Determine the (X, Y) coordinate at the center of the cell enclosing the given text.  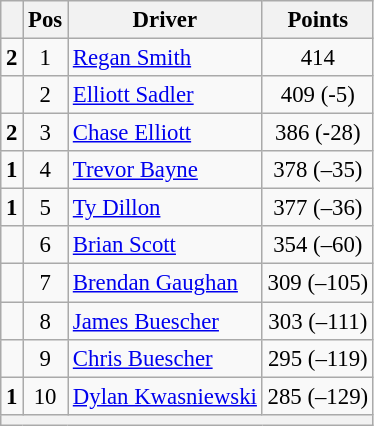
9 (46, 358)
Trevor Bayne (166, 170)
3 (46, 133)
309 (–105) (318, 283)
Elliott Sadler (166, 95)
Ty Dillon (166, 208)
Dylan Kwasniewski (166, 396)
Chris Buescher (166, 358)
7 (46, 283)
386 (-28) (318, 133)
4 (46, 170)
Brendan Gaughan (166, 283)
Brian Scott (166, 245)
6 (46, 245)
8 (46, 321)
Regan Smith (166, 58)
10 (46, 396)
285 (–129) (318, 396)
414 (318, 58)
295 (–119) (318, 358)
409 (-5) (318, 95)
James Buescher (166, 321)
377 (–36) (318, 208)
303 (–111) (318, 321)
Points (318, 20)
378 (–35) (318, 170)
Chase Elliott (166, 133)
Driver (166, 20)
5 (46, 208)
354 (–60) (318, 245)
Pos (46, 20)
